Return the (x, y) coordinate for the center point of the cell that contains the specified text.  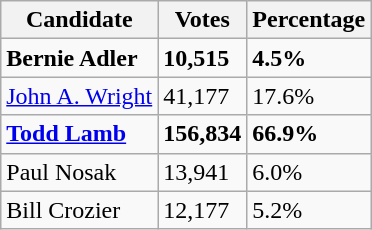
41,177 (202, 96)
10,515 (202, 58)
John A. Wright (80, 96)
17.6% (309, 96)
66.9% (309, 134)
Bill Crozier (80, 210)
Todd Lamb (80, 134)
Bernie Adler (80, 58)
Candidate (80, 20)
13,941 (202, 172)
12,177 (202, 210)
156,834 (202, 134)
Votes (202, 20)
Paul Nosak (80, 172)
Percentage (309, 20)
4.5% (309, 58)
5.2% (309, 210)
6.0% (309, 172)
